Return [x, y] of the center of cell containing provided text 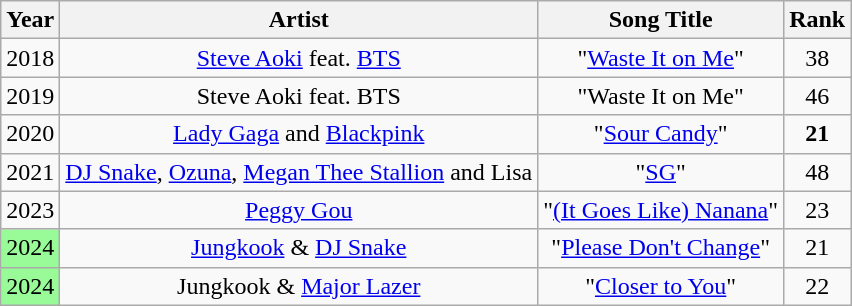
"(It Goes Like) Nanana" [661, 210]
"Please Don't Change" [661, 248]
2018 [30, 58]
Jungkook & DJ Snake [299, 248]
Jungkook & Major Lazer [299, 286]
Lady Gaga and Blackpink [299, 134]
2020 [30, 134]
Year [30, 20]
2023 [30, 210]
2019 [30, 96]
22 [818, 286]
"Closer to You" [661, 286]
DJ Snake, Ozuna, Megan Thee Stallion and Lisa [299, 172]
2021 [30, 172]
Rank [818, 20]
23 [818, 210]
"Sour Candy" [661, 134]
46 [818, 96]
Artist [299, 20]
38 [818, 58]
"SG" [661, 172]
Song Title [661, 20]
48 [818, 172]
Peggy Gou [299, 210]
